From the cell containing the given text, extract its center point as (X, Y) coordinate. 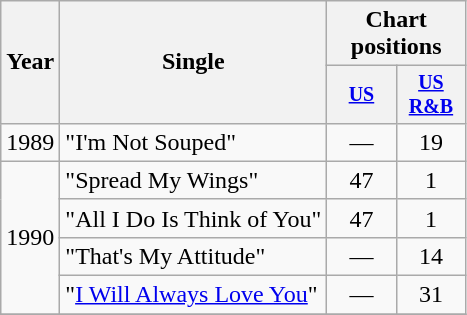
"All I Do Is Think of You" (194, 218)
"I'm Not Souped" (194, 142)
Single (194, 62)
14 (430, 256)
1989 (30, 142)
19 (430, 142)
Year (30, 62)
"Spread My Wings" (194, 180)
US (362, 94)
USR&B (430, 94)
"I Will Always Love You" (194, 295)
31 (430, 295)
"That's My Attitude" (194, 256)
1990 (30, 237)
Chart positions (396, 34)
